Provide the [x, y] coordinate of the cell's center where the given text is located.  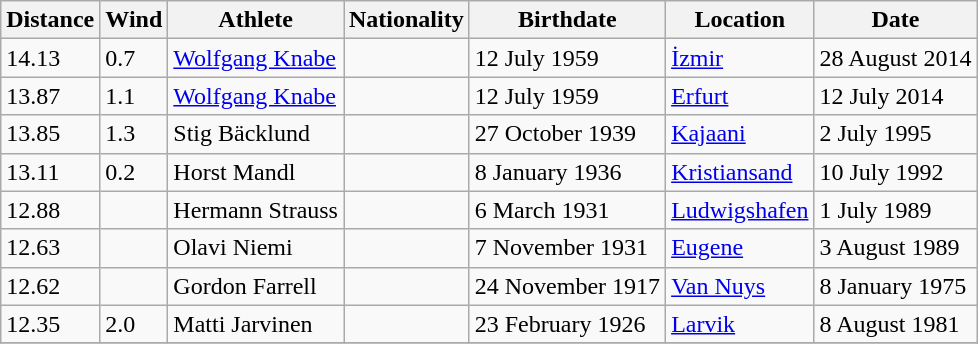
6 March 1931 [567, 210]
12.35 [50, 324]
0.7 [134, 58]
13.11 [50, 172]
8 January 1936 [567, 172]
12 July 2014 [896, 96]
Kristiansand [740, 172]
Larvik [740, 324]
13.87 [50, 96]
24 November 1917 [567, 286]
3 August 1989 [896, 248]
Gordon Farrell [256, 286]
Distance [50, 20]
13.85 [50, 134]
2.0 [134, 324]
1.1 [134, 96]
Stig Bäcklund [256, 134]
14.13 [50, 58]
8 August 1981 [896, 324]
12.88 [50, 210]
Date [896, 20]
12.62 [50, 286]
İzmir [740, 58]
1.3 [134, 134]
Nationality [407, 20]
8 January 1975 [896, 286]
1 July 1989 [896, 210]
Athlete [256, 20]
Hermann Strauss [256, 210]
7 November 1931 [567, 248]
23 February 1926 [567, 324]
Horst Mandl [256, 172]
10 July 1992 [896, 172]
Van Nuys [740, 286]
Olavi Niemi [256, 248]
2 July 1995 [896, 134]
Eugene [740, 248]
Matti Jarvinen [256, 324]
Kajaani [740, 134]
27 October 1939 [567, 134]
12.63 [50, 248]
Location [740, 20]
0.2 [134, 172]
Wind [134, 20]
Ludwigshafen [740, 210]
Birthdate [567, 20]
Erfurt [740, 96]
28 August 2014 [896, 58]
